Scan for the cell matching the given text and deliver its [x, y] coordinate at center. 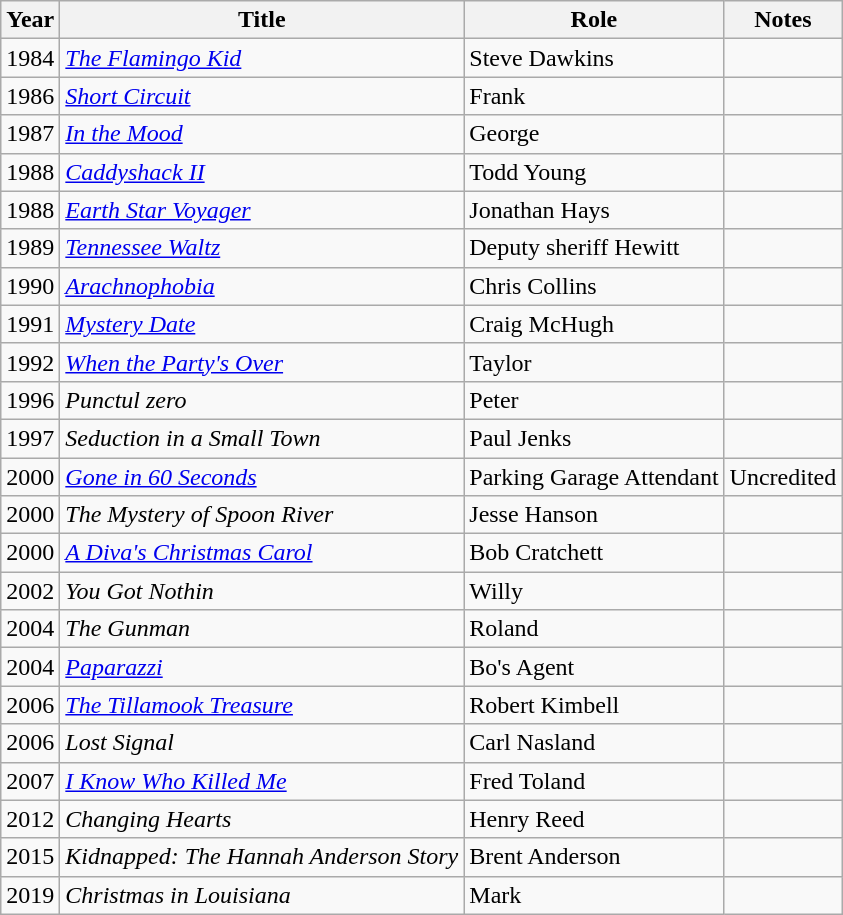
Role [594, 20]
Short Circuit [262, 96]
Mark [594, 895]
Year [30, 20]
Craig McHugh [594, 324]
Peter [594, 400]
Earth Star Voyager [262, 210]
Roland [594, 629]
2012 [30, 819]
Paul Jenks [594, 438]
1986 [30, 96]
Lost Signal [262, 743]
1984 [30, 58]
Robert Kimbell [594, 705]
Paparazzi [262, 667]
Title [262, 20]
1991 [30, 324]
Notes [783, 20]
Bob Cratchett [594, 553]
1989 [30, 248]
2007 [30, 781]
Jonathan Hays [594, 210]
The Gunman [262, 629]
Fred Toland [594, 781]
2002 [30, 591]
1997 [30, 438]
Christmas in Louisiana [262, 895]
Steve Dawkins [594, 58]
Chris Collins [594, 286]
Carl Nasland [594, 743]
Kidnapped: The Hannah Anderson Story [262, 857]
When the Party's Over [262, 362]
2019 [30, 895]
I Know Who Killed Me [262, 781]
You Got Nothin [262, 591]
Willy [594, 591]
George [594, 134]
Seduction in a Small Town [262, 438]
Caddyshack II [262, 172]
The Flamingo Kid [262, 58]
Gone in 60 Seconds [262, 477]
Tennessee Waltz [262, 248]
Uncredited [783, 477]
Mystery Date [262, 324]
Taylor [594, 362]
2015 [30, 857]
Henry Reed [594, 819]
In the Mood [262, 134]
1996 [30, 400]
Frank [594, 96]
Deputy sheriff Hewitt [594, 248]
Parking Garage Attendant [594, 477]
The Mystery of Spoon River [262, 515]
1990 [30, 286]
Todd Young [594, 172]
Changing Hearts [262, 819]
Brent Anderson [594, 857]
A Diva's Christmas Carol [262, 553]
Jesse Hanson [594, 515]
Arachnophobia [262, 286]
The Tillamook Treasure [262, 705]
Bo's Agent [594, 667]
Punctul zero [262, 400]
1987 [30, 134]
1992 [30, 362]
